From the cell containing the given text, extract its center point as [x, y] coordinate. 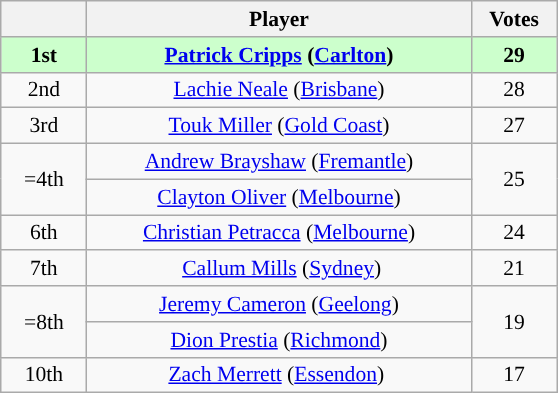
Andrew Brayshaw (Fremantle) [278, 162]
6th [44, 233]
=8th [44, 322]
Jeremy Cameron (Geelong) [278, 304]
27 [514, 126]
Votes [514, 19]
1st [44, 55]
Patrick Cripps (Carlton) [278, 55]
24 [514, 233]
21 [514, 269]
10th [44, 375]
19 [514, 322]
25 [514, 180]
3rd [44, 126]
Zach Merrett (Essendon) [278, 375]
=4th [44, 180]
2nd [44, 90]
17 [514, 375]
Callum Mills (Sydney) [278, 269]
Touk Miller (Gold Coast) [278, 126]
Lachie Neale (Brisbane) [278, 90]
Clayton Oliver (Melbourne) [278, 197]
7th [44, 269]
28 [514, 90]
29 [514, 55]
Dion Prestia (Richmond) [278, 340]
Player [278, 19]
Christian Petracca (Melbourne) [278, 233]
